Capture the cell that displays the provided text and extract its [x, y] central coordinate. 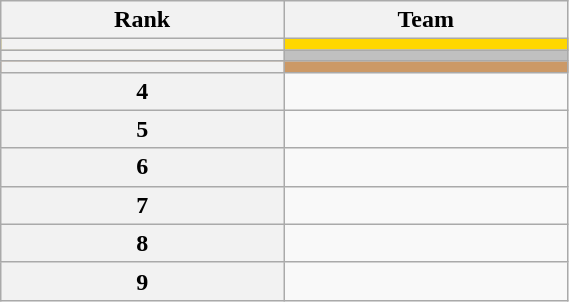
4 [142, 91]
9 [142, 281]
Team [426, 20]
6 [142, 167]
5 [142, 129]
8 [142, 243]
7 [142, 205]
Rank [142, 20]
